Return [x, y] of the center of cell containing provided text 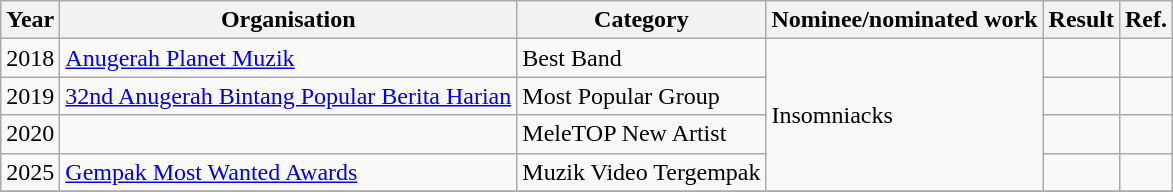
2025 [30, 172]
Category [642, 20]
Organisation [288, 20]
Ref. [1146, 20]
2018 [30, 58]
Nominee/nominated work [904, 20]
2019 [30, 96]
Anugerah Planet Muzik [288, 58]
32nd Anugerah Bintang Popular Berita Harian [288, 96]
Insomniacks [904, 115]
2020 [30, 134]
MeleTOP New Artist [642, 134]
Gempak Most Wanted Awards [288, 172]
Most Popular Group [642, 96]
Best Band [642, 58]
Muzik Video Tergempak [642, 172]
Year [30, 20]
Result [1081, 20]
